Provide the (x, y) coordinate of the cell's center where the given text is located.  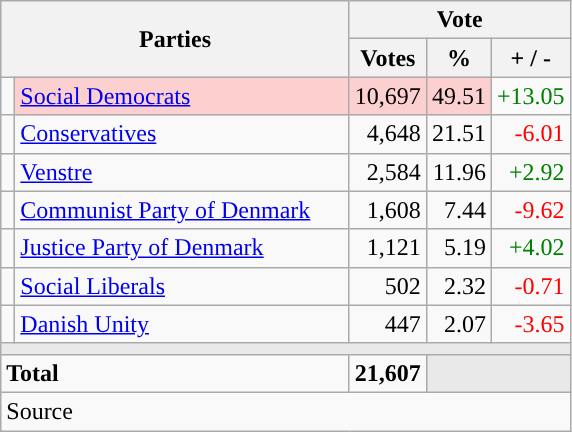
Social Liberals (182, 286)
5.19 (458, 248)
+13.05 (530, 96)
10,697 (388, 96)
Parties (176, 39)
21.51 (458, 134)
-3.65 (530, 324)
-9.62 (530, 210)
447 (388, 324)
21,607 (388, 373)
2.07 (458, 324)
4,648 (388, 134)
+ / - (530, 58)
2,584 (388, 172)
Venstre (182, 172)
2.32 (458, 286)
11.96 (458, 172)
Vote (460, 20)
7.44 (458, 210)
+2.92 (530, 172)
Danish Unity (182, 324)
49.51 (458, 96)
Justice Party of Denmark (182, 248)
502 (388, 286)
-0.71 (530, 286)
1,121 (388, 248)
Total (176, 373)
Social Democrats (182, 96)
Communist Party of Denmark (182, 210)
Source (286, 411)
% (458, 58)
+4.02 (530, 248)
1,608 (388, 210)
-6.01 (530, 134)
Conservatives (182, 134)
Votes (388, 58)
